From the cell containing the given text, extract its center point as (X, Y) coordinate. 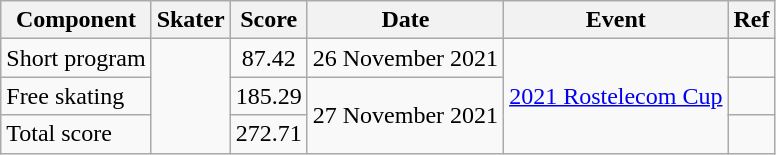
Ref (752, 20)
87.42 (268, 58)
Short program (76, 58)
26 November 2021 (405, 58)
272.71 (268, 134)
Score (268, 20)
Component (76, 20)
Date (405, 20)
185.29 (268, 96)
2021 Rostelecom Cup (616, 96)
Event (616, 20)
Free skating (76, 96)
Total score (76, 134)
Skater (190, 20)
27 November 2021 (405, 115)
